Search for the cell housing the specified text and yield its [X, Y] center coordinate. 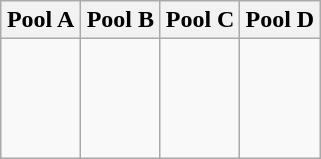
Pool B [120, 20]
Pool C [200, 20]
Pool D [280, 20]
Pool A [41, 20]
